Locate the cell with the specified text and output its (x, y) center coordinate. 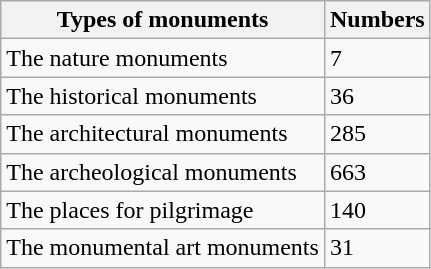
285 (377, 134)
The archeological monuments (163, 172)
The historical monuments (163, 96)
The architectural monuments (163, 134)
140 (377, 210)
The nature monuments (163, 58)
Types of monuments (163, 20)
7 (377, 58)
The places for pilgrimage (163, 210)
31 (377, 248)
Numbers (377, 20)
The monumental art monuments (163, 248)
663 (377, 172)
36 (377, 96)
